Identify which cell holds the provided text, then report its (X, Y) central coordinate. 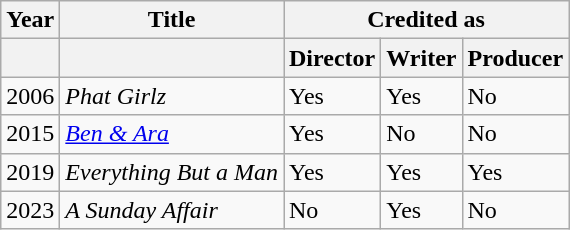
Credited as (426, 20)
Everything But a Man (172, 172)
2015 (30, 134)
Producer (516, 58)
2023 (30, 210)
2006 (30, 96)
Ben & Ara (172, 134)
Writer (422, 58)
Director (332, 58)
Phat Girlz (172, 96)
A Sunday Affair (172, 210)
2019 (30, 172)
Title (172, 20)
Year (30, 20)
